Capture the cell that displays the provided text and extract its [x, y] central coordinate. 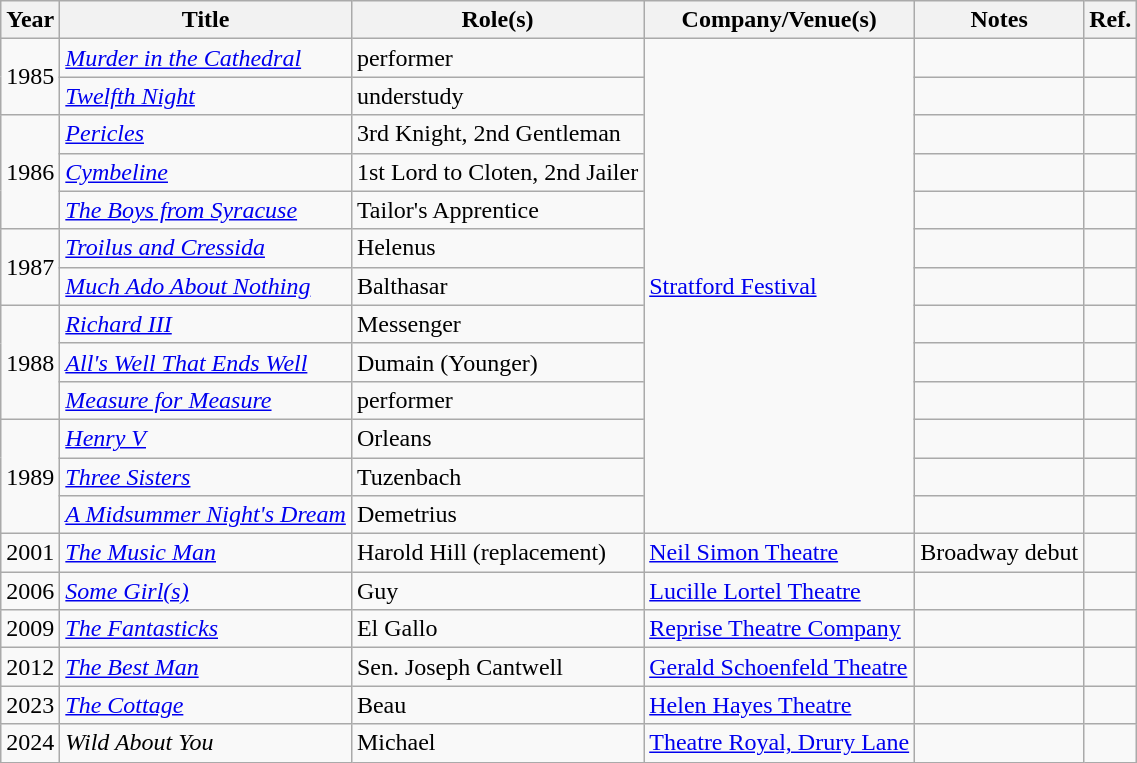
Theatre Royal, Drury Lane [780, 743]
Tuzenbach [497, 477]
Reprise Theatre Company [780, 629]
Tailor's Apprentice [497, 210]
Helenus [497, 248]
Lucille Lortel Theatre [780, 591]
1st Lord to Cloten, 2nd Jailer [497, 172]
2006 [30, 591]
Richard III [206, 324]
2001 [30, 553]
Balthasar [497, 286]
Some Girl(s) [206, 591]
Stratford Festival [780, 286]
Company/Venue(s) [780, 20]
2009 [30, 629]
El Gallo [497, 629]
1988 [30, 362]
Wild About You [206, 743]
Troilus and Cressida [206, 248]
Gerald Schoenfeld Theatre [780, 667]
1987 [30, 267]
Orleans [497, 438]
The Cottage [206, 705]
3rd Knight, 2nd Gentleman [497, 134]
The Boys from Syracuse [206, 210]
Harold Hill (replacement) [497, 553]
Three Sisters [206, 477]
Broadway debut [1000, 553]
Henry V [206, 438]
Helen Hayes Theatre [780, 705]
The Music Man [206, 553]
Notes [1000, 20]
Pericles [206, 134]
Messenger [497, 324]
1986 [30, 172]
Twelfth Night [206, 96]
Guy [497, 591]
The Best Man [206, 667]
Role(s) [497, 20]
Year [30, 20]
Cymbeline [206, 172]
understudy [497, 96]
2023 [30, 705]
Murder in the Cathedral [206, 58]
Beau [497, 705]
2024 [30, 743]
2012 [30, 667]
Measure for Measure [206, 400]
Neil Simon Theatre [780, 553]
Much Ado About Nothing [206, 286]
All's Well That Ends Well [206, 362]
Dumain (Younger) [497, 362]
Demetrius [497, 515]
1985 [30, 77]
Ref. [1110, 20]
The Fantasticks [206, 629]
1989 [30, 476]
Michael [497, 743]
A Midsummer Night's Dream [206, 515]
Title [206, 20]
Sen. Joseph Cantwell [497, 667]
